Return (x, y) of the center of cell containing provided text 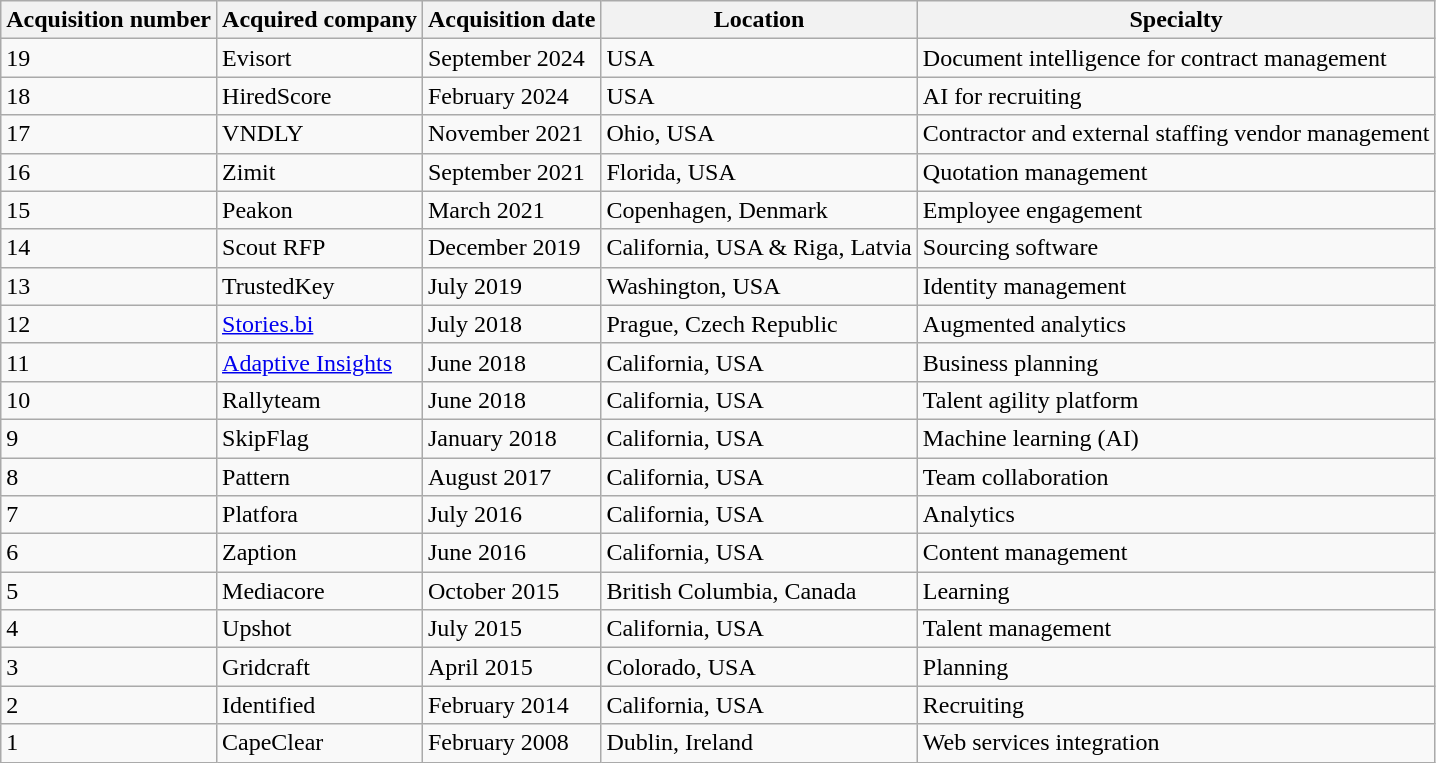
Recruiting (1176, 705)
14 (109, 248)
Identity management (1176, 286)
Washington, USA (759, 286)
9 (109, 438)
Contractor and external staffing vendor management (1176, 134)
7 (109, 515)
Zaption (320, 553)
Acquisition number (109, 20)
Business planning (1176, 362)
Upshot (320, 629)
February 2008 (511, 743)
October 2015 (511, 591)
Peakon (320, 210)
British Columbia, Canada (759, 591)
Talent agility platform (1176, 400)
CapeClear (320, 743)
Mediacore (320, 591)
January 2018 (511, 438)
4 (109, 629)
TrustedKey (320, 286)
July 2019 (511, 286)
November 2021 (511, 134)
Talent management (1176, 629)
Dublin, Ireland (759, 743)
August 2017 (511, 477)
Colorado, USA (759, 667)
16 (109, 172)
Planning (1176, 667)
Quotation management (1176, 172)
California, USA & Riga, Latvia (759, 248)
September 2024 (511, 58)
2 (109, 705)
11 (109, 362)
July 2018 (511, 324)
HiredScore (320, 96)
June 2016 (511, 553)
8 (109, 477)
AI for recruiting (1176, 96)
Acquisition date (511, 20)
Learning (1176, 591)
Florida, USA (759, 172)
Prague, Czech Republic (759, 324)
6 (109, 553)
Ohio, USA (759, 134)
Adaptive Insights (320, 362)
Stories.bi (320, 324)
17 (109, 134)
Location (759, 20)
Document intelligence for contract management (1176, 58)
Sourcing software (1176, 248)
5 (109, 591)
Zimit (320, 172)
Copenhagen, Denmark (759, 210)
18 (109, 96)
Scout RFP (320, 248)
1 (109, 743)
September 2021 (511, 172)
12 (109, 324)
Specialty (1176, 20)
Team collaboration (1176, 477)
Identified (320, 705)
Gridcraft (320, 667)
Content management (1176, 553)
Machine learning (AI) (1176, 438)
Analytics (1176, 515)
Web services integration (1176, 743)
July 2015 (511, 629)
3 (109, 667)
VNDLY (320, 134)
February 2014 (511, 705)
Acquired company (320, 20)
Rallyteam (320, 400)
February 2024 (511, 96)
Pattern (320, 477)
13 (109, 286)
19 (109, 58)
April 2015 (511, 667)
Evisort (320, 58)
July 2016 (511, 515)
SkipFlag (320, 438)
Augmented analytics (1176, 324)
15 (109, 210)
Platfora (320, 515)
March 2021 (511, 210)
December 2019 (511, 248)
Employee engagement (1176, 210)
10 (109, 400)
